Pinpoint the cell where the given text exists, returning its (X, Y) midpoint coordinate. 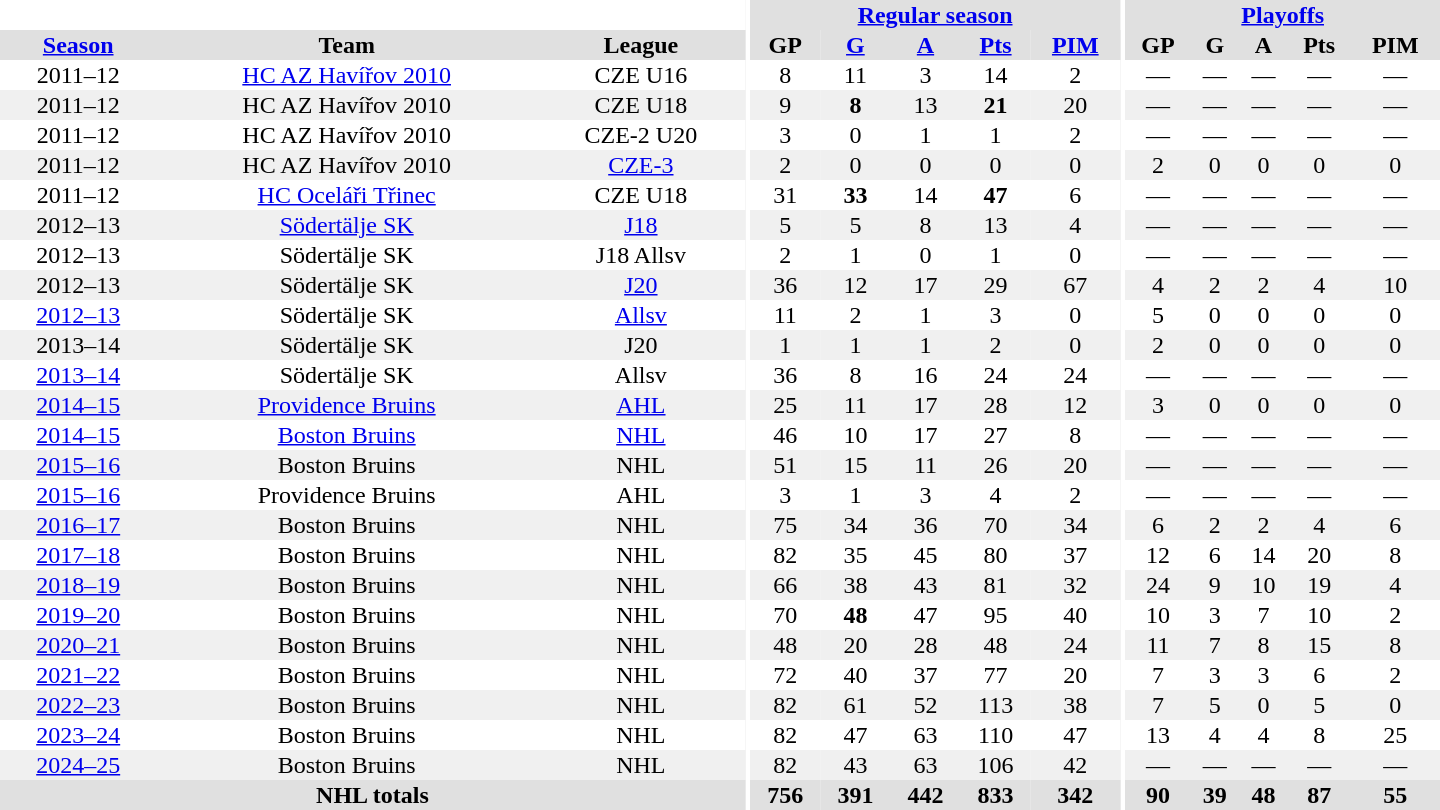
29 (996, 285)
95 (996, 615)
2023–24 (78, 735)
2018–19 (78, 585)
55 (1396, 795)
Regular season (935, 15)
32 (1076, 585)
90 (1158, 795)
J18 (641, 225)
39 (1216, 795)
106 (996, 765)
756 (785, 795)
Team (346, 45)
CZE-3 (641, 165)
72 (785, 675)
113 (996, 705)
League (641, 45)
16 (925, 375)
2019–20 (78, 615)
833 (996, 795)
52 (925, 705)
66 (785, 585)
67 (1076, 285)
61 (855, 705)
42 (1076, 765)
Playoffs (1282, 15)
27 (996, 435)
J18 Allsv (641, 255)
2024–25 (78, 765)
NHL totals (372, 795)
2017–18 (78, 555)
2021–22 (78, 675)
19 (1320, 585)
26 (996, 465)
21 (996, 105)
46 (785, 435)
110 (996, 735)
2022–23 (78, 705)
342 (1076, 795)
31 (785, 195)
HC Oceláři Třinec (346, 195)
80 (996, 555)
442 (925, 795)
35 (855, 555)
87 (1320, 795)
45 (925, 555)
2016–17 (78, 525)
81 (996, 585)
51 (785, 465)
CZE-2 U20 (641, 135)
75 (785, 525)
CZE U16 (641, 75)
391 (855, 795)
33 (855, 195)
2020–21 (78, 645)
Season (78, 45)
77 (996, 675)
